Detect which cell encompasses the target text, then output its [X, Y] center coordinate. 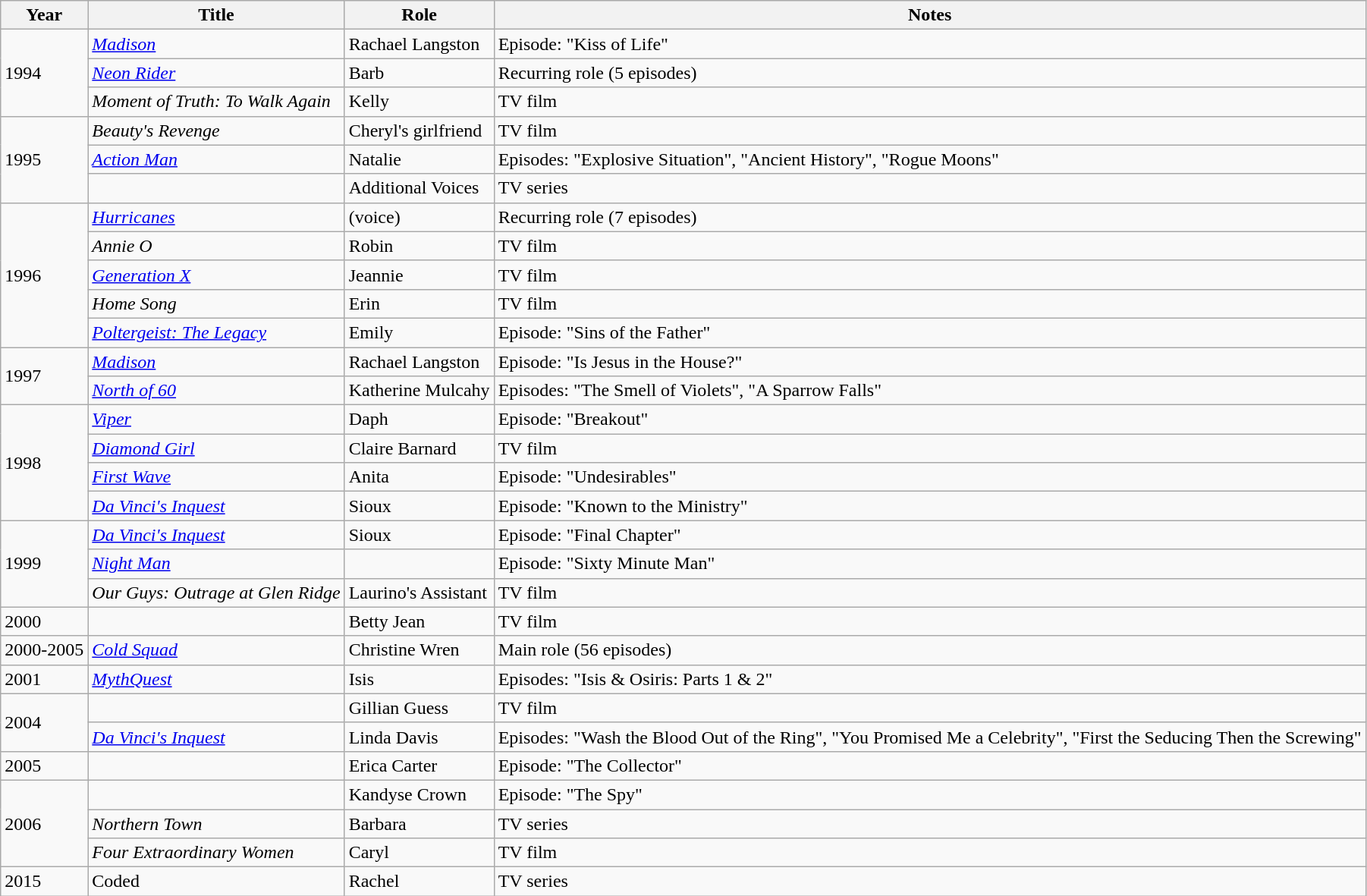
Episode: "The Collector" [930, 766]
Title [216, 15]
Main role (56 episodes) [930, 650]
MythQuest [216, 679]
Daph [419, 420]
Barb [419, 73]
2005 [44, 766]
Neon Rider [216, 73]
Episode: "Kiss of Life" [930, 44]
Kandyse Crown [419, 794]
1999 [44, 564]
Viper [216, 420]
Coded [216, 882]
Erica Carter [419, 766]
Episode: "Is Jesus in the House?" [930, 362]
Episodes: "Wash the Blood Out of the Ring", "You Promised Me a Celebrity", "First the Seducing Then the Screwing" [930, 737]
Notes [930, 15]
Robin [419, 246]
Beauty's Revenge [216, 130]
Episodes: "The Smell of Violets", "A Sparrow Falls" [930, 391]
Cheryl's girlfriend [419, 130]
Our Guys: Outrage at Glen Ridge [216, 593]
Kelly [419, 102]
Emily [419, 332]
Night Man [216, 564]
1995 [44, 159]
Isis [419, 679]
2006 [44, 823]
First Wave [216, 477]
1996 [44, 275]
Recurring role (7 episodes) [930, 217]
Episode: "Undesirables" [930, 477]
Annie O [216, 246]
North of 60 [216, 391]
Rachel [419, 882]
Erin [419, 303]
Barbara [419, 823]
Episode: "Known to the Ministry" [930, 506]
Jeannie [419, 275]
2001 [44, 679]
1997 [44, 376]
Cold Squad [216, 650]
Katherine Mulcahy [419, 391]
Moment of Truth: To Walk Again [216, 102]
Episode: "Final Chapter" [930, 535]
Hurricanes [216, 217]
Episode: "The Spy" [930, 794]
2000 [44, 621]
Anita [419, 477]
1998 [44, 463]
Action Man [216, 159]
Poltergeist: The Legacy [216, 332]
Role [419, 15]
1994 [44, 73]
2004 [44, 722]
Episode: "Sins of the Father" [930, 332]
Home Song [216, 303]
Gillian Guess [419, 708]
Episode: "Sixty Minute Man" [930, 564]
Episodes: "Explosive Situation", "Ancient History", "Rogue Moons" [930, 159]
Diamond Girl [216, 448]
Christine Wren [419, 650]
Generation X [216, 275]
Episodes: "Isis & Osiris: Parts 1 & 2" [930, 679]
Four Extraordinary Women [216, 853]
(voice) [419, 217]
Claire Barnard [419, 448]
Additional Voices [419, 188]
Recurring role (5 episodes) [930, 73]
2000-2005 [44, 650]
Betty Jean [419, 621]
Laurino's Assistant [419, 593]
Caryl [419, 853]
Natalie [419, 159]
Northern Town [216, 823]
2015 [44, 882]
Year [44, 15]
Episode: "Breakout" [930, 420]
Linda Davis [419, 737]
